Identify which cell holds the provided text, then report its (X, Y) central coordinate. 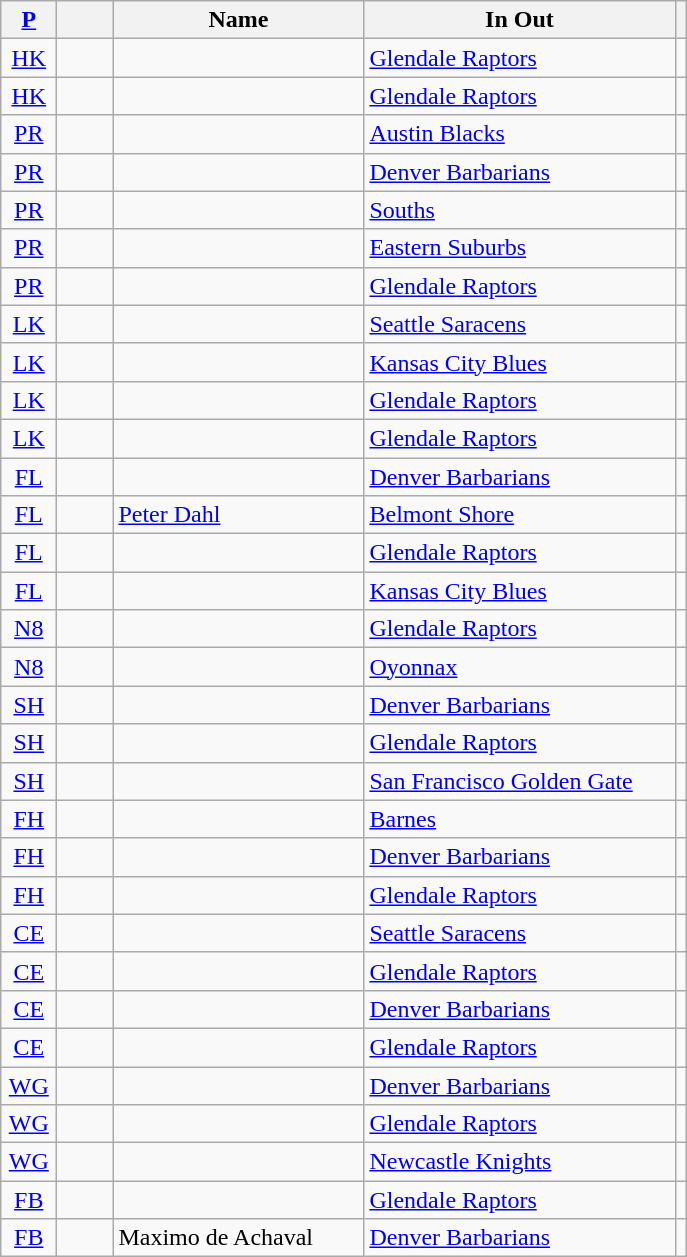
Eastern Suburbs (520, 248)
Maximo de Achaval (238, 1238)
Souths (520, 210)
P (29, 20)
Name (238, 20)
Austin Blacks (520, 134)
Belmont Shore (520, 515)
Oyonnax (520, 667)
San Francisco Golden Gate (520, 781)
Peter Dahl (238, 515)
Newcastle Knights (520, 1162)
In Out (520, 20)
Barnes (520, 819)
